Locate the cell with the specified text and output its (X, Y) center coordinate. 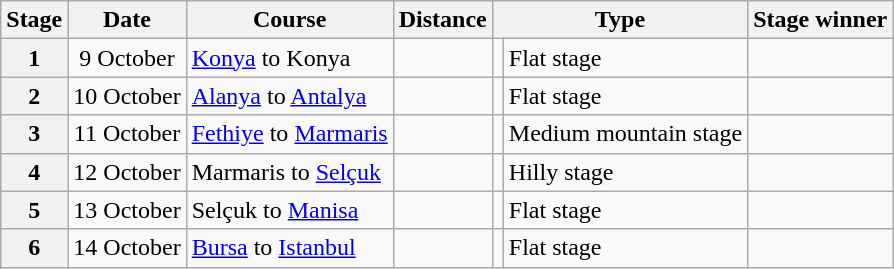
11 October (127, 134)
Fethiye to Marmaris (290, 134)
1 (34, 58)
Type (620, 20)
Marmaris to Selçuk (290, 172)
3 (34, 134)
13 October (127, 210)
6 (34, 248)
Konya to Konya (290, 58)
Bursa to Istanbul (290, 248)
9 October (127, 58)
Alanya to Antalya (290, 96)
4 (34, 172)
2 (34, 96)
10 October (127, 96)
Stage winner (820, 20)
14 October (127, 248)
Distance (442, 20)
5 (34, 210)
Date (127, 20)
12 October (127, 172)
Hilly stage (625, 172)
Stage (34, 20)
Selçuk to Manisa (290, 210)
Course (290, 20)
Medium mountain stage (625, 134)
